Identify which cell holds the provided text, then report its [X, Y] central coordinate. 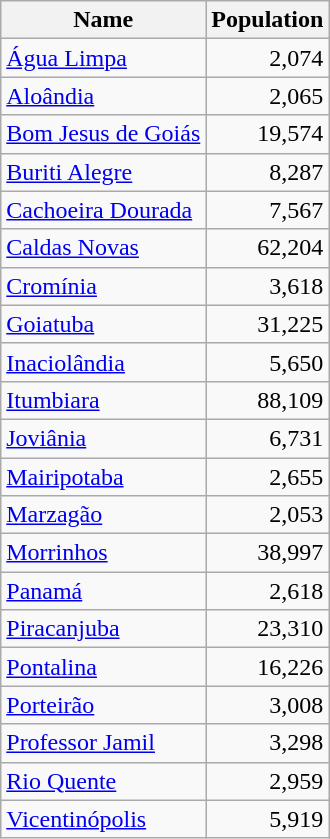
31,225 [268, 324]
Panamá [104, 591]
Population [268, 20]
Cachoeira Dourada [104, 210]
38,997 [268, 553]
Água Limpa [104, 58]
Professor Jamil [104, 743]
Porteirão [104, 705]
3,298 [268, 743]
3,618 [268, 286]
23,310 [268, 629]
2,053 [268, 515]
2,074 [268, 58]
Goiatuba [104, 324]
Vicentinópolis [104, 819]
Bom Jesus de Goiás [104, 134]
Name [104, 20]
Joviânia [104, 438]
16,226 [268, 667]
5,650 [268, 362]
Marzagão [104, 515]
2,655 [268, 477]
2,959 [268, 781]
Inaciolândia [104, 362]
Piracanjuba [104, 629]
Pontalina [104, 667]
Mairipotaba [104, 477]
6,731 [268, 438]
Buriti Alegre [104, 172]
7,567 [268, 210]
88,109 [268, 400]
2,618 [268, 591]
8,287 [268, 172]
19,574 [268, 134]
Aloândia [104, 96]
5,919 [268, 819]
Cromínia [104, 286]
2,065 [268, 96]
Caldas Novas [104, 248]
Morrinhos [104, 553]
Itumbiara [104, 400]
Rio Quente [104, 781]
3,008 [268, 705]
62,204 [268, 248]
